Pinpoint the cell where the given text exists, returning its [X, Y] midpoint coordinate. 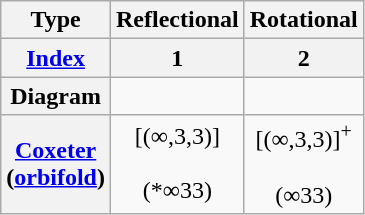
Coxeter(orbifold) [56, 164]
Rotational [304, 20]
2 [304, 58]
[(∞,3,3)]+(∞33) [304, 164]
Diagram [56, 96]
[(∞,3,3)](*∞33) [177, 164]
Index [56, 58]
Reflectional [177, 20]
Type [56, 20]
1 [177, 58]
